Return the (X, Y) coordinate for the center point of the cell that contains the specified text.  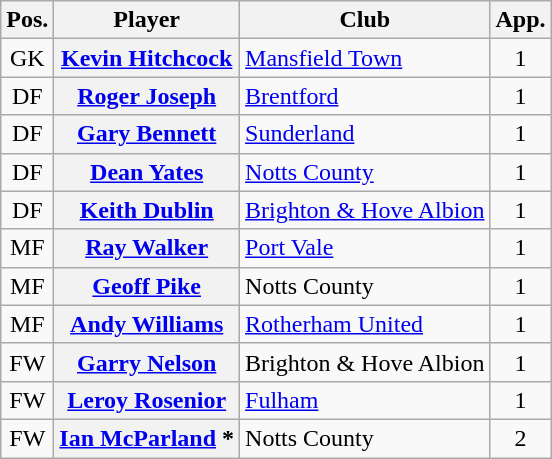
Dean Yates (147, 172)
Mansfield Town (365, 58)
GK (28, 58)
Roger Joseph (147, 96)
Rotherham United (365, 324)
Brentford (365, 96)
Garry Nelson (147, 362)
Ian McParland * (147, 438)
App. (520, 20)
Port Vale (365, 248)
Sunderland (365, 134)
Fulham (365, 400)
Ray Walker (147, 248)
Kevin Hitchcock (147, 58)
Player (147, 20)
Club (365, 20)
2 (520, 438)
Andy Williams (147, 324)
Leroy Rosenior (147, 400)
Gary Bennett (147, 134)
Geoff Pike (147, 286)
Pos. (28, 20)
Keith Dublin (147, 210)
